Return the [x, y] coordinate for the center point of the cell that contains the specified text.  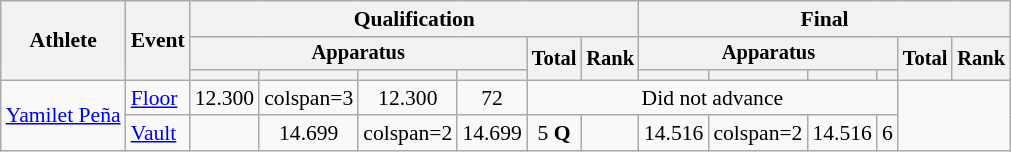
72 [492, 98]
Athlete [64, 40]
Did not advance [712, 98]
Qualification [414, 19]
Floor [158, 98]
Yamilet Peña [64, 116]
6 [888, 134]
Final [824, 19]
Event [158, 40]
5 Q [554, 134]
Vault [158, 134]
colspan=3 [308, 98]
